Locate the cell with the specified text and output its (x, y) center coordinate. 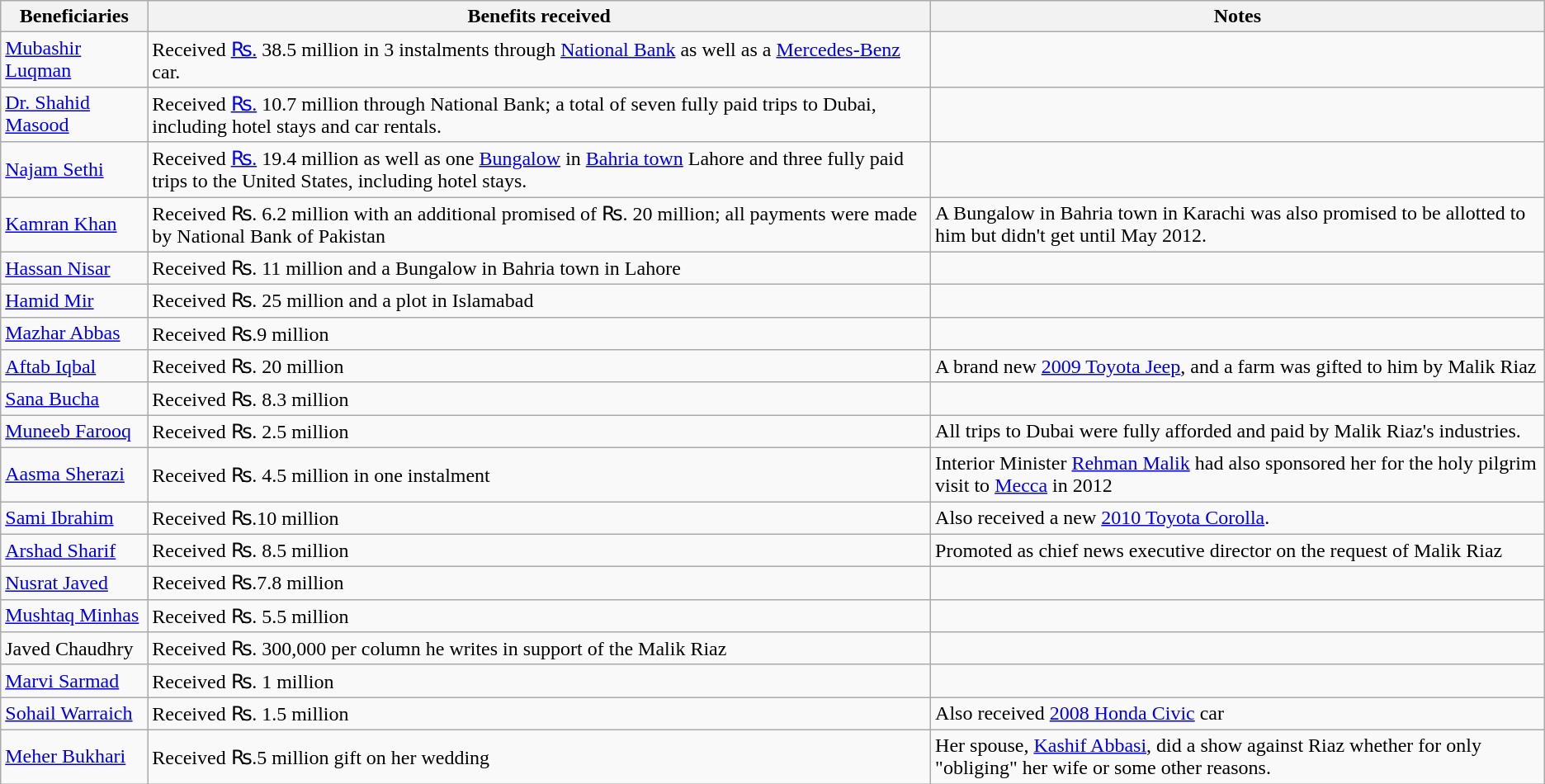
Hassan Nisar (74, 268)
Received ₨. 19.4 million as well as one Bungalow in Bahria town Lahore and three fully paid trips to the United States, including hotel stays. (540, 170)
Received ₨. 4.5 million in one instalment (540, 474)
All trips to Dubai were fully afforded and paid by Malik Riaz's industries. (1238, 432)
Received ₨. 10.7 million through National Bank; a total of seven fully paid trips to Dubai, including hotel stays and car rentals. (540, 114)
Received ₨. 25 million and a plot in Islamabad (540, 301)
Meher Bukhari (74, 756)
Her spouse, Kashif Abbasi, did a show against Riaz whether for only "obliging" her wife or some other reasons. (1238, 756)
Sami Ibrahim (74, 518)
Promoted as chief news executive director on the request of Malik Riaz (1238, 550)
Nusrat Javed (74, 583)
Sohail Warraich (74, 714)
Received ₨. 1.5 million (540, 714)
Received ₨. 8.3 million (540, 399)
Dr. Shahid Masood (74, 114)
Received ₨. 20 million (540, 366)
Received ₨. 6.2 million with an additional promised of ₨. 20 million; all payments were made by National Bank of Pakistan (540, 224)
Mazhar Abbas (74, 333)
Mubashir Luqman (74, 59)
Received ₨.10 million (540, 518)
Benefits received (540, 17)
Received ₨. 11 million and a Bungalow in Bahria town in Lahore (540, 268)
Javed Chaudhry (74, 649)
Received ₨. 2.5 million (540, 432)
Received ₨. 8.5 million (540, 550)
Received ₨.5 million gift on her wedding (540, 756)
Aasma Sherazi (74, 474)
Kamran Khan (74, 224)
Received ₨. 5.5 million (540, 616)
Received ₨.9 million (540, 333)
Also received a new 2010 Toyota Corolla. (1238, 518)
Beneficiaries (74, 17)
Notes (1238, 17)
Arshad Sharif (74, 550)
Aftab Iqbal (74, 366)
Marvi Sarmad (74, 681)
Interior Minister Rehman Malik had also sponsored her for the holy pilgrim visit to Mecca in 2012 (1238, 474)
Sana Bucha (74, 399)
Received ₨. 300,000 per column he writes in support of the Malik Riaz (540, 649)
A brand new 2009 Toyota Jeep, and a farm was gifted to him by Malik Riaz (1238, 366)
Received ₨.7.8 million (540, 583)
Hamid Mir (74, 301)
Mushtaq Minhas (74, 616)
Also received 2008 Honda Civic car (1238, 714)
Received ₨. 1 million (540, 681)
A Bungalow in Bahria town in Karachi was also promised to be allotted to him but didn't get until May 2012. (1238, 224)
Najam Sethi (74, 170)
Received ₨. 38.5 million in 3 instalments through National Bank as well as a Mercedes-Benz car. (540, 59)
Muneeb Farooq (74, 432)
